Identify which cell holds the provided text, then report its (x, y) central coordinate. 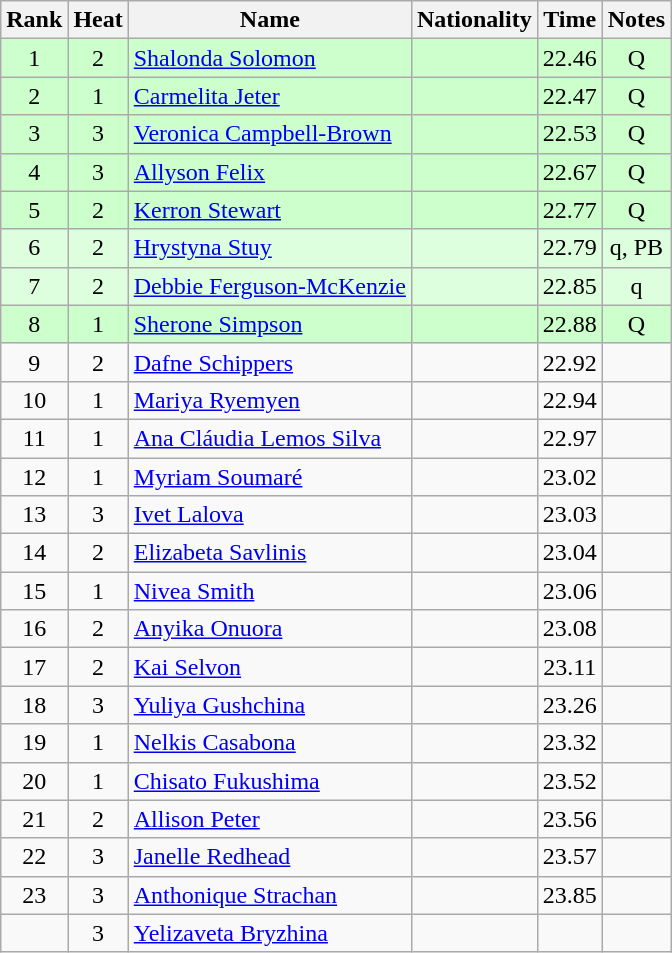
10 (34, 400)
Carmelita Jeter (270, 96)
23.26 (570, 705)
17 (34, 667)
9 (34, 362)
20 (34, 781)
15 (34, 591)
22.53 (570, 134)
Rank (34, 20)
Allison Peter (270, 819)
Name (270, 20)
q, PB (636, 248)
Time (570, 20)
23.11 (570, 667)
Notes (636, 20)
22.67 (570, 172)
7 (34, 286)
23 (34, 895)
6 (34, 248)
Heat (98, 20)
19 (34, 743)
Elizabeta Savlinis (270, 553)
Yelizaveta Bryzhina (270, 933)
22.46 (570, 58)
22.97 (570, 438)
22.88 (570, 324)
8 (34, 324)
22.94 (570, 400)
22.47 (570, 96)
Dafne Schippers (270, 362)
Nelkis Casabona (270, 743)
q (636, 286)
Anyika Onuora (270, 629)
Chisato Fukushima (270, 781)
Janelle Redhead (270, 857)
Allyson Felix (270, 172)
Debbie Ferguson-McKenzie (270, 286)
Anthonique Strachan (270, 895)
Kai Selvon (270, 667)
Myriam Soumaré (270, 477)
23.57 (570, 857)
Kerron Stewart (270, 210)
Yuliya Gushchina (270, 705)
Sherone Simpson (270, 324)
Nivea Smith (270, 591)
Nationality (474, 20)
Mariya Ryemyen (270, 400)
23.56 (570, 819)
14 (34, 553)
23.04 (570, 553)
11 (34, 438)
23.06 (570, 591)
22.77 (570, 210)
23.02 (570, 477)
22 (34, 857)
18 (34, 705)
22.85 (570, 286)
4 (34, 172)
23.32 (570, 743)
Shalonda Solomon (270, 58)
13 (34, 515)
21 (34, 819)
23.85 (570, 895)
23.08 (570, 629)
23.03 (570, 515)
12 (34, 477)
23.52 (570, 781)
22.79 (570, 248)
Hrystyna Stuy (270, 248)
Ana Cláudia Lemos Silva (270, 438)
16 (34, 629)
22.92 (570, 362)
Ivet Lalova (270, 515)
Veronica Campbell-Brown (270, 134)
5 (34, 210)
